Locate the cell with the specified text and output its [x, y] center coordinate. 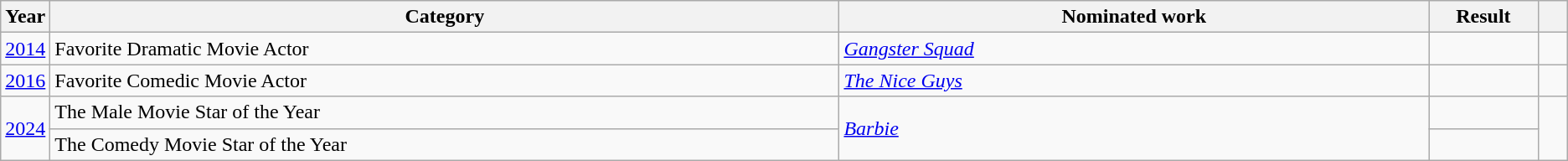
Favorite Dramatic Movie Actor [445, 49]
2016 [25, 80]
Category [445, 17]
The Nice Guys [1134, 80]
Year [25, 17]
Barbie [1134, 128]
2014 [25, 49]
2024 [25, 128]
The Comedy Movie Star of the Year [445, 144]
Favorite Comedic Movie Actor [445, 80]
The Male Movie Star of the Year [445, 112]
Result [1484, 17]
Gangster Squad [1134, 49]
Nominated work [1134, 17]
